Return the (x, y) coordinate for the center point of the cell that contains the specified text.  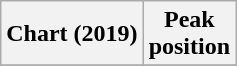
Peakposition (189, 34)
Chart (2019) (72, 34)
